Search for the cell housing the specified text and yield its [x, y] center coordinate. 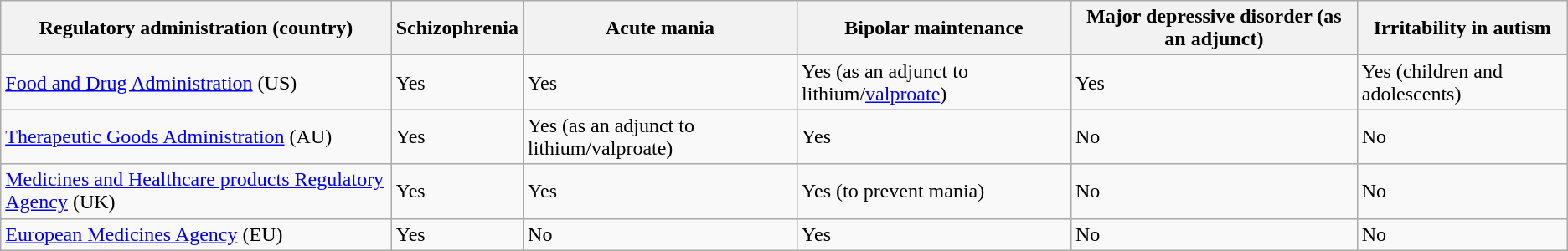
Major depressive disorder (as an adjunct) [1214, 28]
Yes (children and adolescents) [1462, 82]
Bipolar maintenance [935, 28]
Regulatory administration (country) [196, 28]
Irritability in autism [1462, 28]
Yes (to prevent mania) [935, 191]
Schizophrenia [457, 28]
Medicines and Healthcare products Regulatory Agency (UK) [196, 191]
Food and Drug Administration (US) [196, 82]
Therapeutic Goods Administration (AU) [196, 137]
Acute mania [660, 28]
European Medicines Agency (EU) [196, 234]
